Output the [x, y] coordinate of the center of the cell containing the given text.  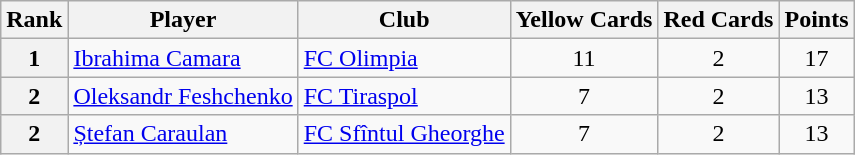
17 [816, 58]
FC Olimpia [404, 58]
11 [584, 58]
Oleksandr Feshchenko [183, 96]
1 [34, 58]
FC Sfîntul Gheorghe [404, 134]
Club [404, 20]
Ibrahima Camara [183, 58]
Ștefan Caraulan [183, 134]
Red Cards [718, 20]
Player [183, 20]
FC Tiraspol [404, 96]
Rank [34, 20]
Yellow Cards [584, 20]
Points [816, 20]
